Determine the [x, y] coordinate at the center of the cell enclosing the given text.  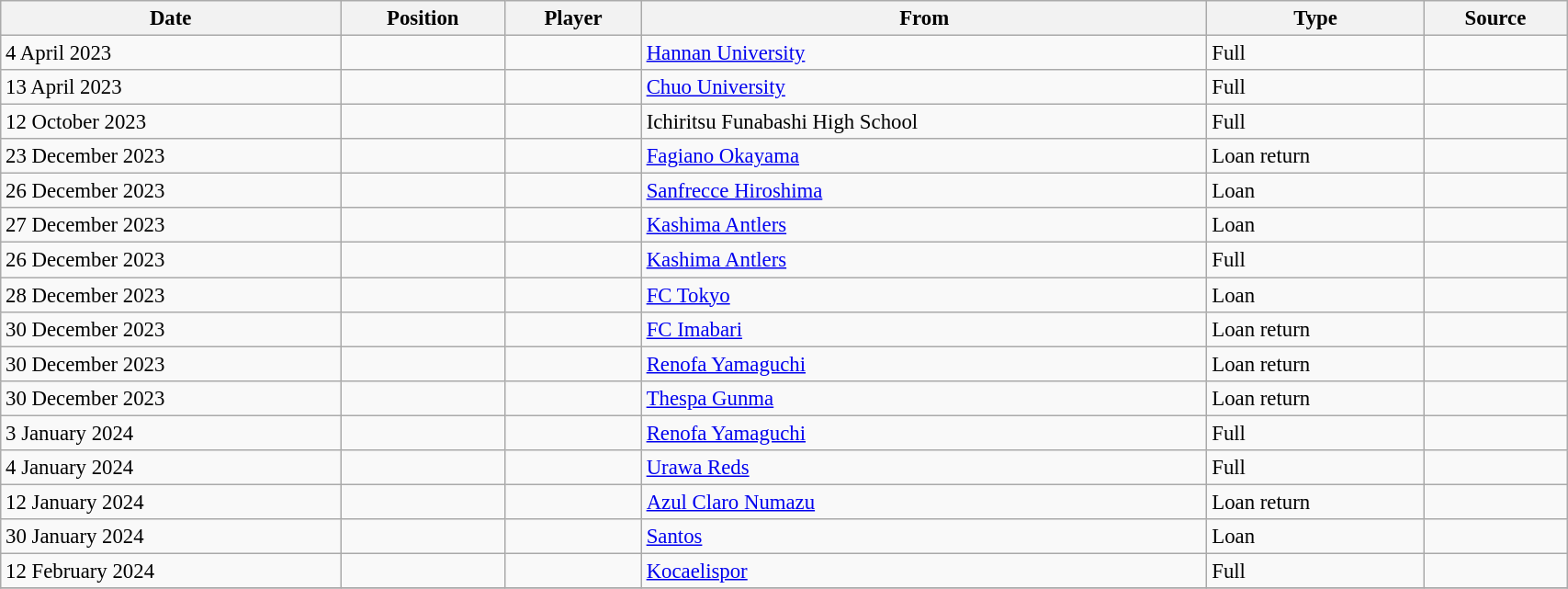
Fagiano Okayama [924, 156]
3 January 2024 [171, 433]
FC Imabari [924, 329]
Type [1315, 18]
Player [573, 18]
12 January 2024 [171, 502]
Thespa Gunma [924, 398]
4 April 2023 [171, 53]
Kocaelispor [924, 571]
Azul Claro Numazu [924, 502]
FC Tokyo [924, 295]
Hannan University [924, 53]
13 April 2023 [171, 87]
Chuo University [924, 87]
27 December 2023 [171, 225]
23 December 2023 [171, 156]
Santos [924, 537]
Sanfrecce Hiroshima [924, 191]
4 January 2024 [171, 468]
12 October 2023 [171, 122]
Urawa Reds [924, 468]
Source [1495, 18]
From [924, 18]
12 February 2024 [171, 571]
28 December 2023 [171, 295]
Position [423, 18]
Date [171, 18]
Ichiritsu Funabashi High School [924, 122]
30 January 2024 [171, 537]
